For the text-containing cell, return its midpoint in (X, Y) coordinate format. 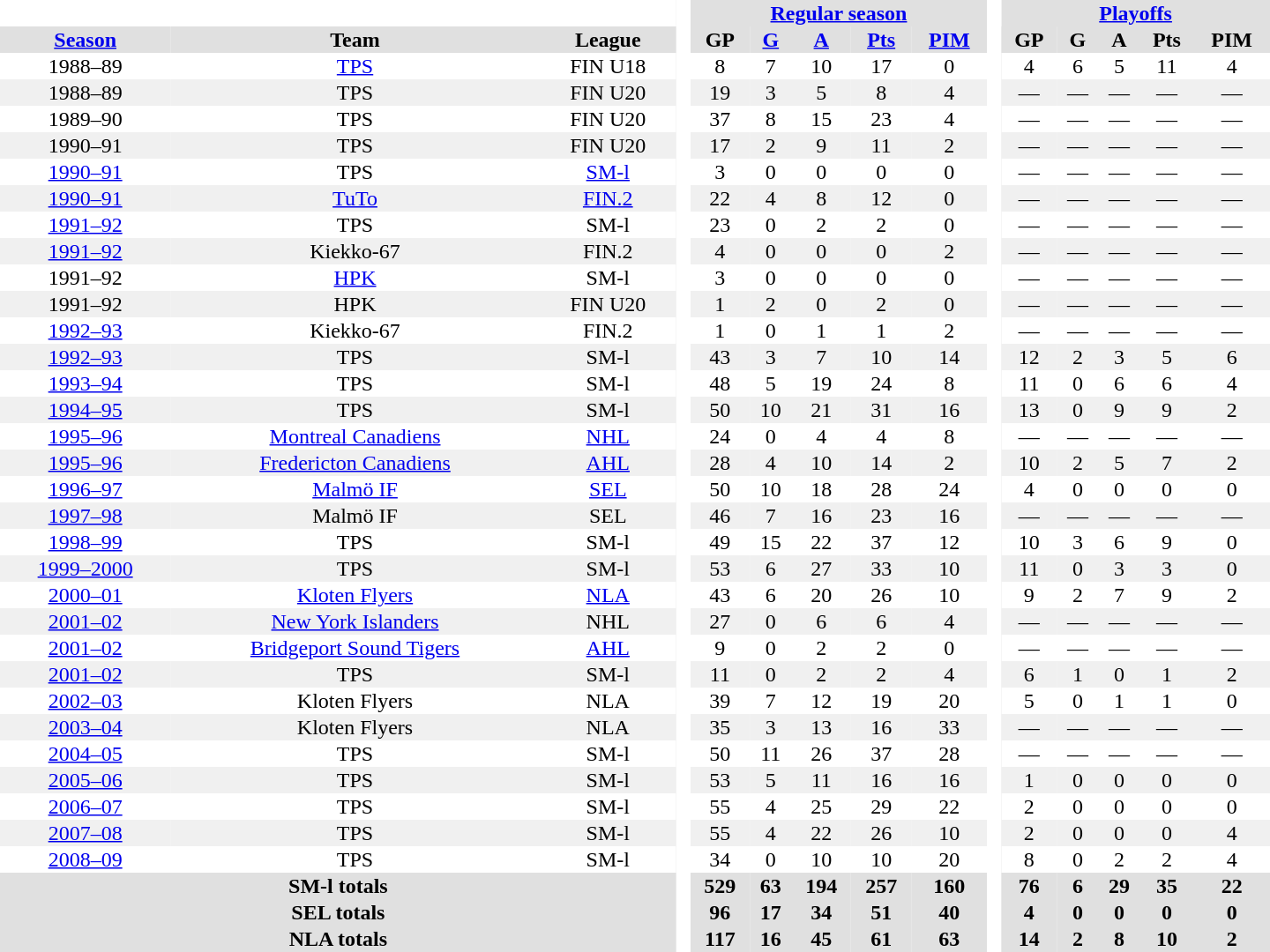
SM-l totals (339, 886)
117 (720, 939)
51 (881, 912)
2000–01 (85, 595)
1998–99 (85, 542)
2002–03 (85, 701)
48 (720, 383)
25 (821, 807)
49 (720, 542)
18 (821, 489)
39 (720, 701)
SEL totals (339, 912)
Fredericton Canadiens (355, 463)
New York Islanders (355, 621)
31 (881, 410)
2003–04 (85, 727)
96 (720, 912)
21 (821, 410)
Montreal Canadiens (355, 436)
1993–94 (85, 383)
2004–05 (85, 754)
2006–07 (85, 807)
Team (355, 40)
194 (821, 886)
160 (949, 886)
257 (881, 886)
529 (720, 886)
76 (1028, 886)
46 (720, 516)
1996–97 (85, 489)
2008–09 (85, 859)
61 (881, 939)
Playoffs (1136, 13)
Bridgeport Sound Tigers (355, 648)
1994–95 (85, 410)
1989–90 (85, 119)
2007–08 (85, 833)
Regular season (838, 13)
FIN U18 (609, 66)
1997–98 (85, 516)
Season (85, 40)
NLA totals (339, 939)
2005–06 (85, 780)
45 (821, 939)
40 (949, 912)
TuTo (355, 198)
League (609, 40)
1999–2000 (85, 569)
